Pinpoint the cell where the given text exists, returning its [X, Y] midpoint coordinate. 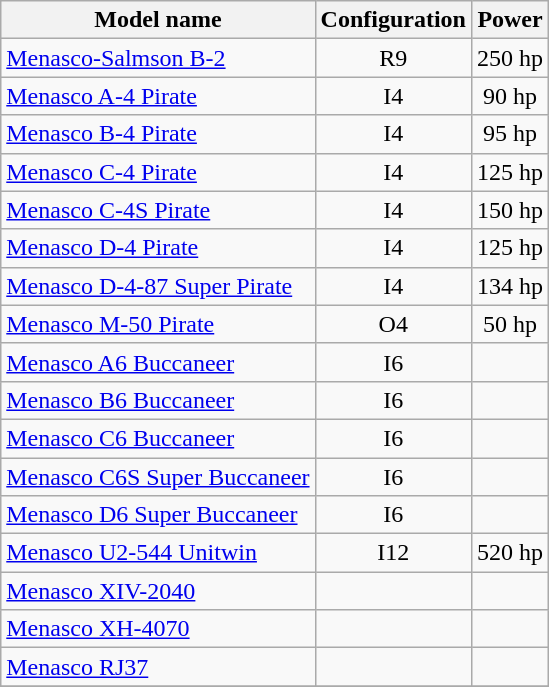
250 hp [510, 58]
520 hp [510, 553]
Menasco-Salmson B-2 [158, 58]
Menasco B-4 Pirate [158, 134]
Menasco M-50 Pirate [158, 324]
Menasco U2-544 Unitwin [158, 553]
Menasco A-4 Pirate [158, 96]
Menasco D-4-87 Super Pirate [158, 286]
134 hp [510, 286]
Configuration [393, 20]
95 hp [510, 134]
Menasco D6 Super Buccaneer [158, 515]
Model name [158, 20]
50 hp [510, 324]
Menasco C-4 Pirate [158, 172]
Menasco B6 Buccaneer [158, 400]
I12 [393, 553]
Menasco C6 Buccaneer [158, 438]
90 hp [510, 96]
Menasco XIV-2040 [158, 591]
Menasco C6S Super Buccaneer [158, 477]
150 hp [510, 210]
Power [510, 20]
Menasco XH-4070 [158, 629]
R9 [393, 58]
Menasco A6 Buccaneer [158, 362]
Menasco RJ37 [158, 667]
Menasco D-4 Pirate [158, 248]
O4 [393, 324]
Menasco C-4S Pirate [158, 210]
